Detect which cell encompasses the target text, then output its [X, Y] center coordinate. 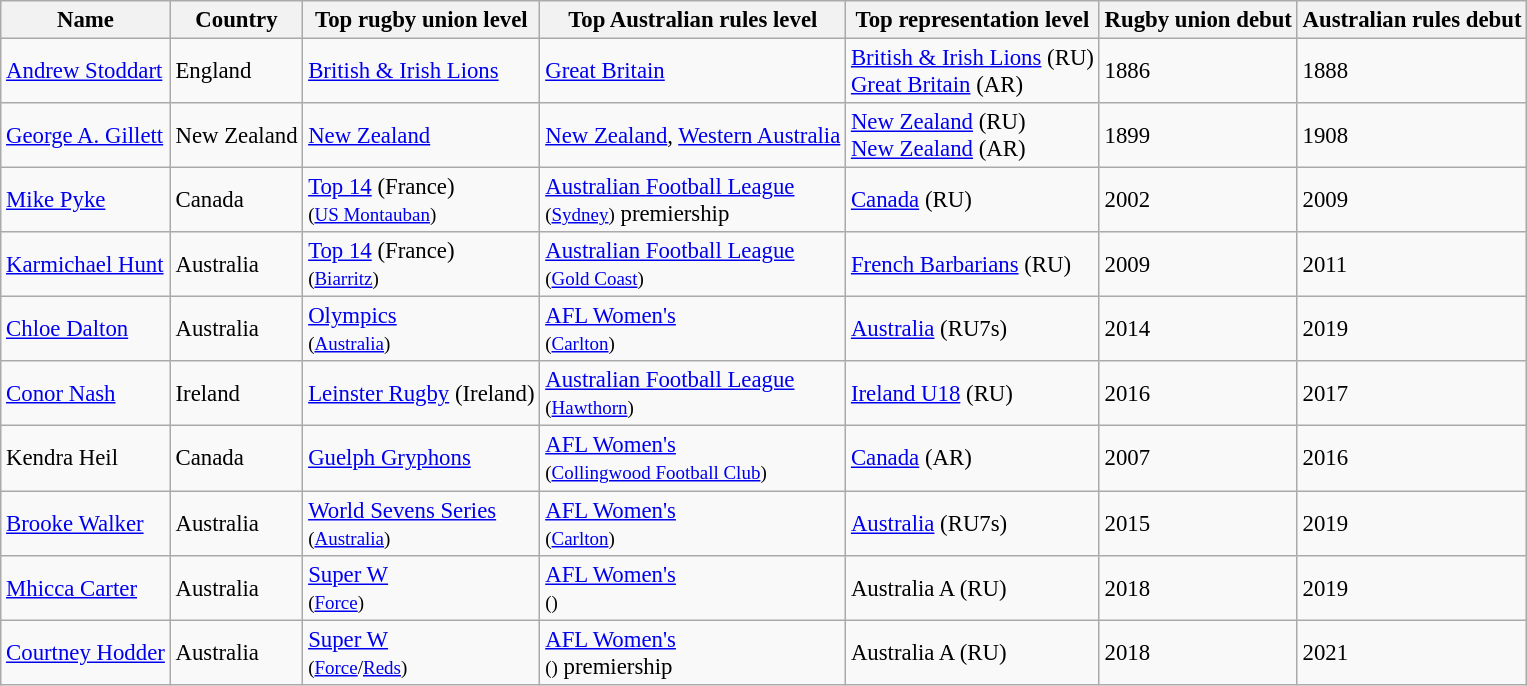
Ireland U18 (RU) [973, 394]
1888 [1412, 72]
Mike Pyke [86, 200]
New Zealand, Western Australia [693, 136]
Leinster Rugby (Ireland) [422, 394]
Brooke Walker [86, 524]
1908 [1412, 136]
Mhicca Carter [86, 588]
Australian rules debut [1412, 20]
Top Australian rules level [693, 20]
Top 14 (France)(US Montauban) [422, 200]
Top representation level [973, 20]
Andrew Stoddart [86, 72]
Courtney Hodder [86, 652]
World Sevens Series (Australia) [422, 524]
Super W (Force) [422, 588]
Conor Nash [86, 394]
AFL Women's() [693, 588]
1899 [1198, 136]
2007 [1198, 458]
Super W (Force/Reds) [422, 652]
George A. Gillett [86, 136]
French Barbarians (RU) [973, 264]
2011 [1412, 264]
Karmichael Hunt [86, 264]
Country [236, 20]
2021 [1412, 652]
Rugby union debut [1198, 20]
Australian Football League(Hawthorn) [693, 394]
Canada (AR) [973, 458]
AFL Women's(Collingwood Football Club) [693, 458]
1886 [1198, 72]
2015 [1198, 524]
Top 14 (France)(Biarritz) [422, 264]
2017 [1412, 394]
AFL Women's() premiership [693, 652]
Guelph Gryphons [422, 458]
British & Irish Lions (RU)Great Britain (AR) [973, 72]
Top rugby union level [422, 20]
Great Britain [693, 72]
Kendra Heil [86, 458]
New Zealand (RU)New Zealand (AR) [973, 136]
Chloe Dalton [86, 330]
Australian Football League(Gold Coast) [693, 264]
Australian Football League(Sydney) premiership [693, 200]
Ireland [236, 394]
Canada (RU) [973, 200]
England [236, 72]
2002 [1198, 200]
Name [86, 20]
Olympics (Australia) [422, 330]
2014 [1198, 330]
British & Irish Lions [422, 72]
